Identify which cell holds the provided text, then report its (X, Y) central coordinate. 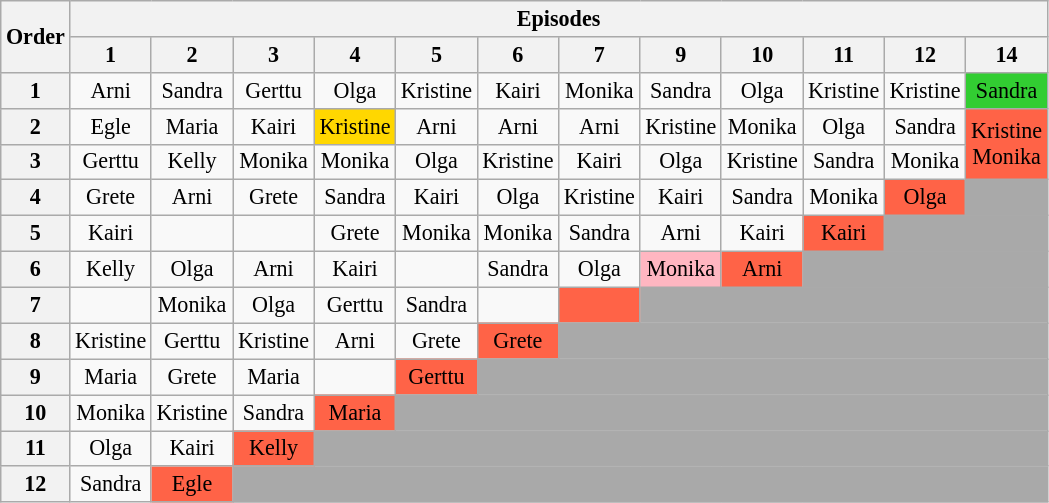
14 (1006, 54)
Episodes (558, 18)
KristineMonika (1006, 144)
Order (36, 36)
8 (36, 341)
